From the cell containing the given text, extract its center point as (X, Y) coordinate. 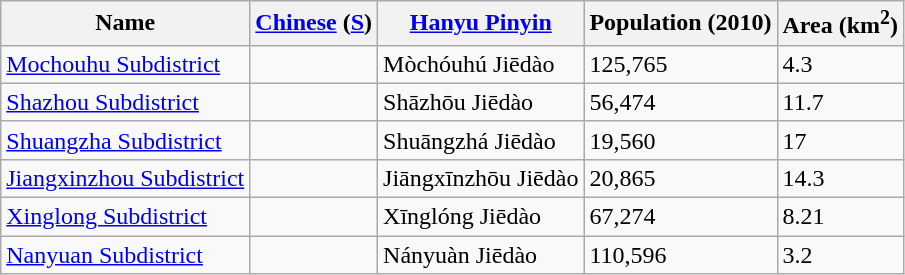
Shuāngzhá Jiēdào (481, 140)
3.2 (840, 255)
125,765 (680, 64)
Xīnglóng Jiēdào (481, 217)
Shazhou Subdistrict (126, 102)
11.7 (840, 102)
4.3 (840, 64)
Nányuàn Jiēdào (481, 255)
Nanyuan Subdistrict (126, 255)
Jiangxinzhou Subdistrict (126, 178)
17 (840, 140)
Mòchóuhú Jiēdào (481, 64)
Name (126, 24)
Xinglong Subdistrict (126, 217)
Area (km2) (840, 24)
8.21 (840, 217)
20,865 (680, 178)
67,274 (680, 217)
14.3 (840, 178)
Mochouhu Subdistrict (126, 64)
56,474 (680, 102)
Shāzhōu Jiēdào (481, 102)
110,596 (680, 255)
Chinese (S) (314, 24)
Population (2010) (680, 24)
Shuangzha Subdistrict (126, 140)
Hanyu Pinyin (481, 24)
19,560 (680, 140)
Jiāngxīnzhōu Jiēdào (481, 178)
